Extract the [x, y] coordinate from the center of the cell holding the provided text.  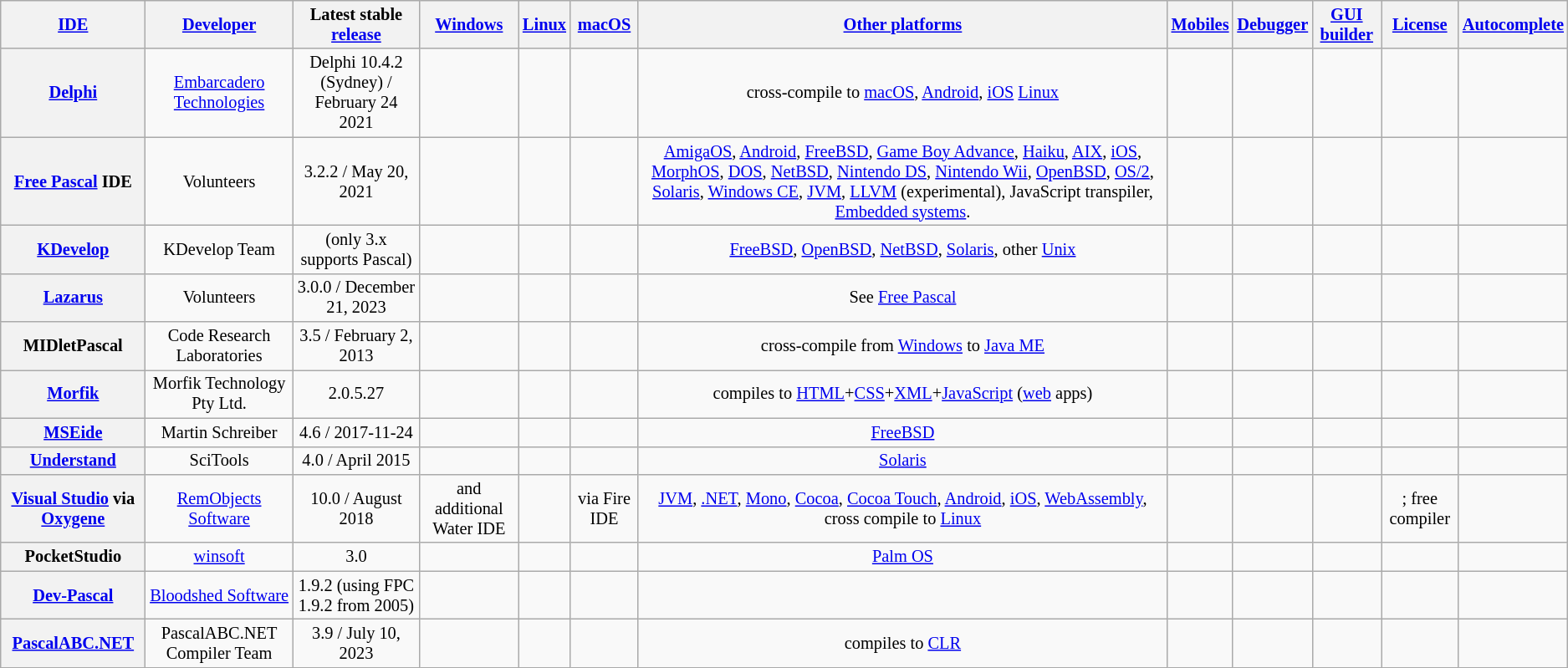
Morfik Technology Pty Ltd. [219, 394]
Dev-Pascal [74, 595]
SciTools [219, 461]
and additional Water IDE [469, 508]
Delphi [74, 93]
Visual Studio via Oxygene [74, 508]
10.0 / August 2018 [356, 508]
3.0 [356, 557]
macOS [604, 24]
FreeBSD, OpenBSD, NetBSD, Solaris, other Unix [902, 249]
GUI builder [1346, 24]
Autocomplete [1514, 24]
Embarcadero Technologies [219, 93]
RemObjects Software [219, 508]
3.5 / February 2, 2013 [356, 346]
Debugger [1273, 24]
MSEide [74, 432]
cross-compile to macOS, Android, iOS Linux [902, 93]
PascalABC.NET [74, 643]
KDevelop Team [219, 249]
Solaris [902, 461]
4.6 / 2017-11-24 [356, 432]
; free compiler [1420, 508]
3.2.2 / May 20, 2021 [356, 181]
winsoft [219, 557]
License [1420, 24]
4.0 / April 2015 [356, 461]
Latest stable release [356, 24]
Other platforms [902, 24]
See Free Pascal [902, 298]
Palm OS [902, 557]
Martin Schreiber [219, 432]
Linux [544, 24]
IDE [74, 24]
Windows [469, 24]
Morfik [74, 394]
3.0.0 / December 21, 2023 [356, 298]
JVM, .NET, Mono, Cocoa, Cocoa Touch, Android, iOS, WebAssembly, cross compile to Linux [902, 508]
via Fire IDE [604, 508]
(only 3.x supports Pascal) [356, 249]
compiles to CLR [902, 643]
Free Pascal IDE [74, 181]
KDevelop [74, 249]
cross-compile from Windows to Java ME [902, 346]
Bloodshed Software [219, 595]
Lazarus [74, 298]
Understand [74, 461]
3.9 / July 10, 2023 [356, 643]
2.0.5.27 [356, 394]
FreeBSD [902, 432]
1.9.2 (using FPC 1.9.2 from 2005) [356, 595]
Delphi 10.4.2 (Sydney) / February 24 2021 [356, 93]
PascalABC.NET Compiler Team [219, 643]
compiles to HTML+CSS+XML+JavaScript (web apps) [902, 394]
Code Research Laboratories [219, 346]
PocketStudio [74, 557]
Mobiles [1201, 24]
MIDletPascal [74, 346]
Developer [219, 24]
